Determine the [X, Y] coordinate at the center of the cell enclosing the given text.  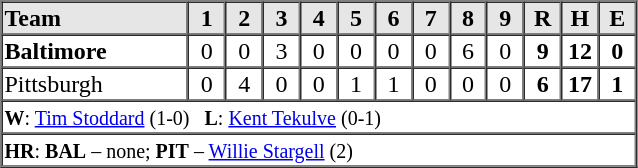
Pittsburgh [96, 84]
2 [244, 18]
Team [96, 18]
5 [356, 18]
HR: BAL – none; PIT – Willie Stargell (2) [319, 150]
Baltimore [96, 50]
H [580, 18]
8 [468, 18]
7 [430, 18]
W: Tim Stoddard (1-0) L: Kent Tekulve (0-1) [319, 116]
E [618, 18]
R [542, 18]
12 [580, 50]
17 [580, 84]
